Detect which cell encompasses the target text, then output its [x, y] center coordinate. 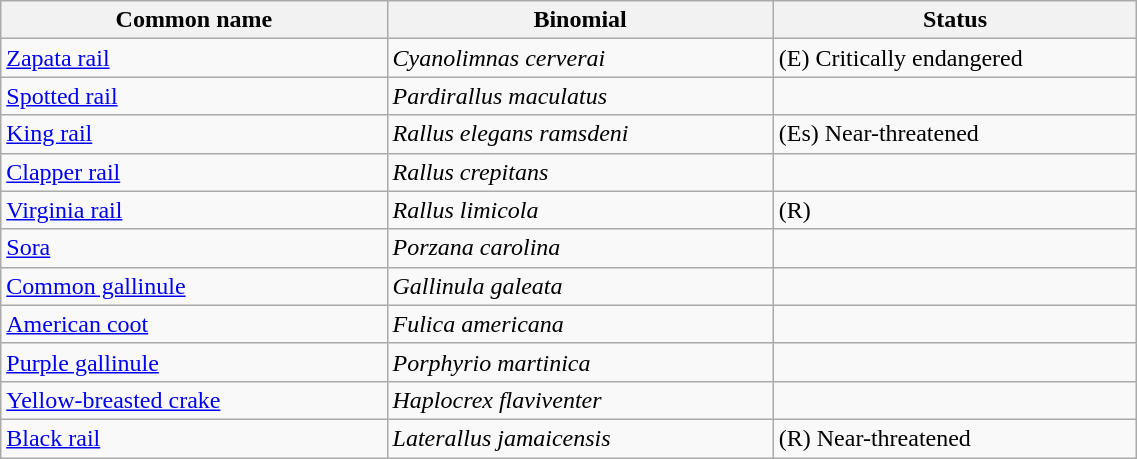
(Es) Near-threatened [955, 134]
Clapper rail [194, 172]
Spotted rail [194, 96]
Fulica americana [580, 324]
Laterallus jamaicensis [580, 438]
Common name [194, 20]
Common gallinule [194, 286]
Rallus elegans ramsdeni [580, 134]
Porzana carolina [580, 248]
Purple gallinule [194, 362]
Cyanolimnas cerverai [580, 58]
Porphyrio martinica [580, 362]
Status [955, 20]
Yellow-breasted crake [194, 400]
Gallinula galeata [580, 286]
Zapata rail [194, 58]
Rallus limicola [580, 210]
American coot [194, 324]
Rallus crepitans [580, 172]
(R) [955, 210]
(E) Critically endangered [955, 58]
(R) Near-threatened [955, 438]
Pardirallus maculatus [580, 96]
Sora [194, 248]
Black rail [194, 438]
Haplocrex flaviventer [580, 400]
King rail [194, 134]
Virginia rail [194, 210]
Binomial [580, 20]
